Pinpoint the cell where the given text exists, returning its (X, Y) midpoint coordinate. 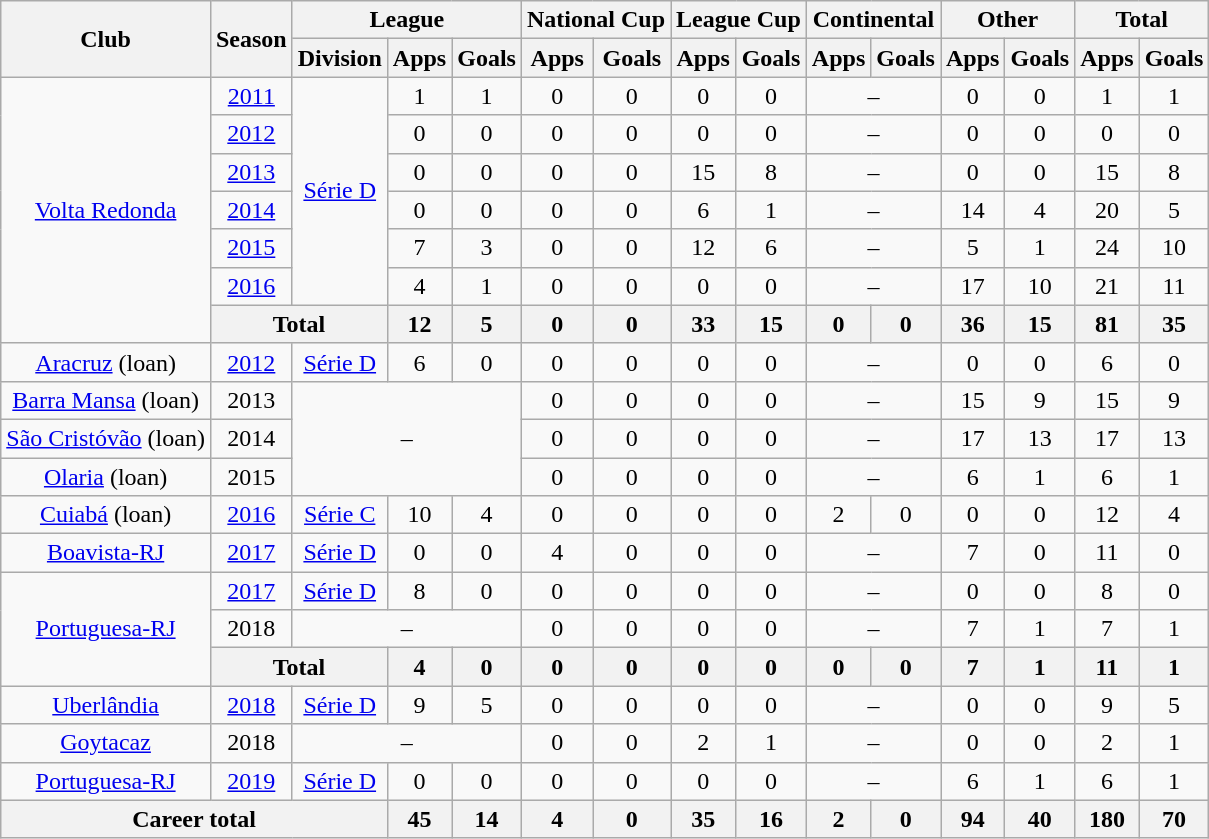
24 (1107, 248)
94 (972, 819)
36 (972, 324)
Division (340, 58)
Boavista-RJ (106, 553)
National Cup (596, 20)
Olaria (loan) (106, 477)
3 (487, 248)
33 (704, 324)
81 (1107, 324)
Barra Mansa (loan) (106, 400)
Continental (873, 20)
League Cup (739, 20)
16 (772, 819)
Uberlândia (106, 705)
Club (106, 39)
São Cristóvão (loan) (106, 438)
40 (1040, 819)
League (406, 20)
Volta Redonda (106, 210)
Other (1007, 20)
Aracruz (loan) (106, 362)
20 (1107, 210)
Goytacaz (106, 743)
21 (1107, 286)
Career total (194, 819)
180 (1107, 819)
2019 (251, 781)
2011 (251, 96)
Cuiabá (loan) (106, 515)
45 (419, 819)
Season (251, 39)
70 (1174, 819)
Série C (340, 515)
